Output the (X, Y) coordinate of the center of the cell containing the given text.  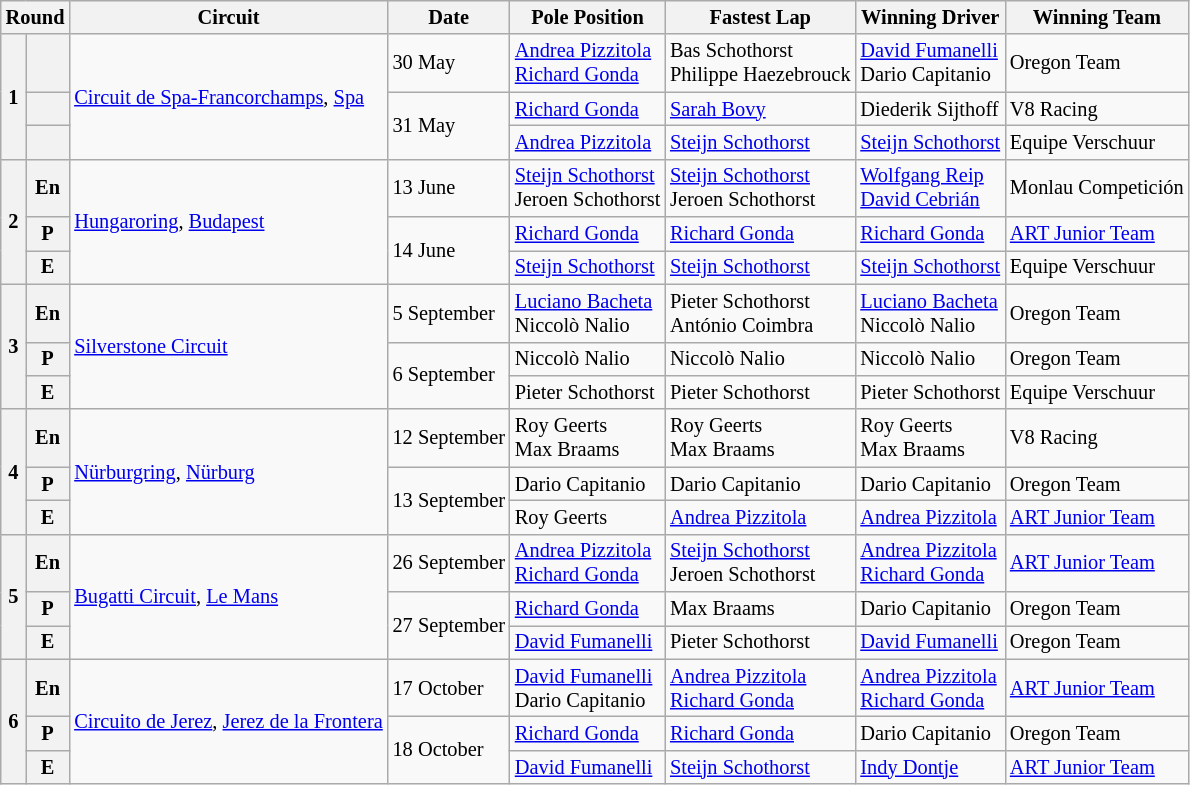
2 (14, 222)
Circuit (228, 17)
Bugatti Circuit, Le Mans (228, 596)
Date (449, 17)
Round (36, 17)
Circuit de Spa-Francorchamps, Spa (228, 96)
4 (14, 472)
14 June (449, 250)
12 September (449, 438)
5 September (449, 313)
Sarah Bovy (760, 109)
26 September (449, 563)
Circuito de Jerez, Jerez de la Frontera (228, 722)
1 (14, 96)
30 May (449, 63)
Fastest Lap (760, 17)
Hungaroring, Budapest (228, 222)
18 October (449, 750)
27 September (449, 626)
Indy Dontje (930, 767)
Silverstone Circuit (228, 346)
Winning Team (1097, 17)
Pieter Schothorst António Coimbra (760, 313)
Diederik Sijthoff (930, 109)
17 October (449, 688)
13 June (449, 188)
6 (14, 722)
Pole Position (588, 17)
13 September (449, 500)
6 September (449, 376)
Winning Driver (930, 17)
31 May (449, 126)
Nürburgring, Nürburg (228, 472)
3 (14, 346)
Max Braams (760, 609)
Bas Schothorst Philippe Haezebrouck (760, 63)
Monlau Competición (1097, 188)
Roy Geerts (588, 517)
Wolfgang Reip David Cebrián (930, 188)
5 (14, 596)
